Capture the cell that displays the provided text and extract its [x, y] central coordinate. 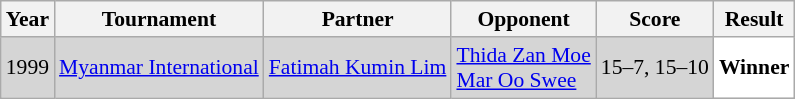
Year [28, 19]
Fatimah Kumin Lim [358, 68]
1999 [28, 68]
Score [655, 19]
Result [754, 19]
Tournament [159, 19]
15–7, 15–10 [655, 68]
Myanmar International [159, 68]
Partner [358, 19]
Winner [754, 68]
Thida Zan Moe Mar Oo Swee [523, 68]
Opponent [523, 19]
